Extract the [x, y] coordinate from the center of the cell holding the provided text.  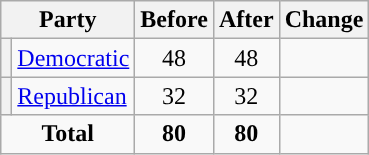
Before [174, 20]
Republican [74, 96]
Total [68, 134]
Party [68, 20]
Democratic [74, 58]
Change [324, 20]
After [246, 20]
